For the text-containing cell, return its midpoint in [x, y] coordinate format. 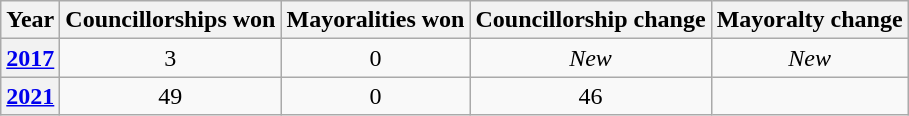
2021 [30, 96]
46 [590, 96]
2017 [30, 58]
Mayoralty change [810, 20]
Councillorships won [170, 20]
49 [170, 96]
3 [170, 58]
Councillorship change [590, 20]
Year [30, 20]
Mayoralities won [376, 20]
